Identify which cell holds the provided text, then report its [X, Y] central coordinate. 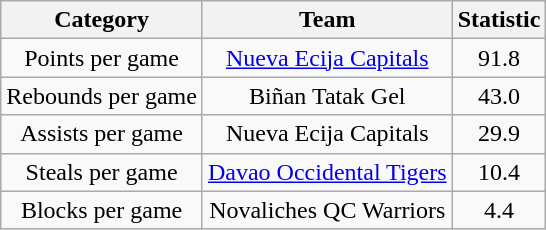
Rebounds per game [102, 96]
Novaliches QC Warriors [327, 210]
10.4 [499, 172]
Points per game [102, 58]
Steals per game [102, 172]
91.8 [499, 58]
29.9 [499, 134]
Statistic [499, 20]
Blocks per game [102, 210]
Assists per game [102, 134]
Davao Occidental Tigers [327, 172]
Biñan Tatak Gel [327, 96]
Team [327, 20]
Category [102, 20]
43.0 [499, 96]
4.4 [499, 210]
